Detect which cell encompasses the target text, then output its (X, Y) center coordinate. 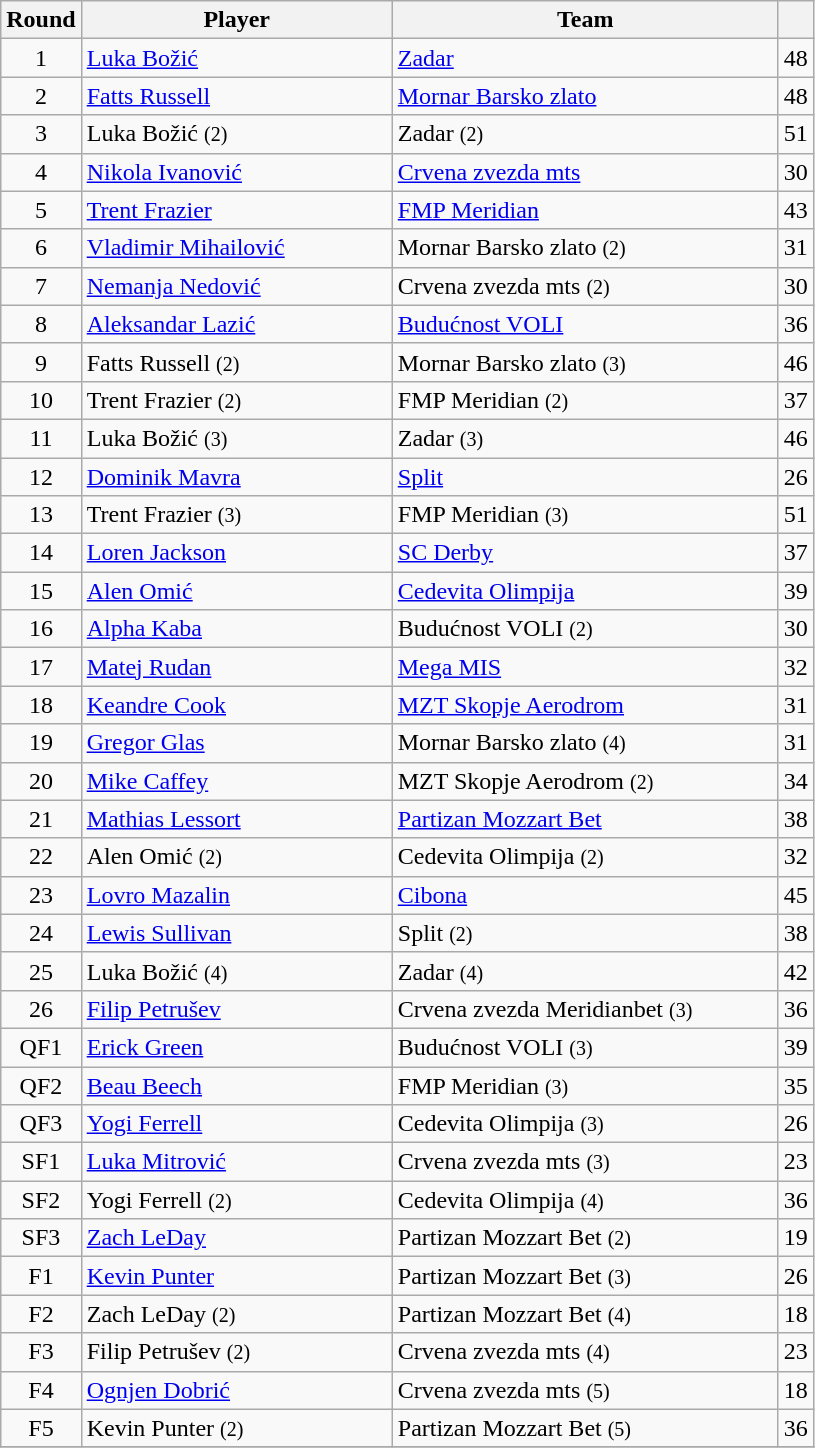
Yogi Ferrell (236, 1124)
F4 (41, 1390)
MZT Skopje Aerodrom (585, 705)
15 (41, 591)
Aleksandar Lazić (236, 324)
11 (41, 438)
Nemanja Nedović (236, 286)
FMP Meridian (585, 210)
Vladimir Mihailović (236, 248)
20 (41, 781)
Mike Caffey (236, 781)
SC Derby (585, 553)
F1 (41, 1276)
Alen Omić (236, 591)
Luka Božić (3) (236, 438)
Beau Beech (236, 1085)
SF2 (41, 1200)
45 (796, 895)
Cedevita Olimpija (2) (585, 857)
QF3 (41, 1124)
Luka Mitrović (236, 1162)
Zach LeDay (2) (236, 1314)
6 (41, 248)
3 (41, 134)
Trent Frazier (2) (236, 400)
Cedevita Olimpija (3) (585, 1124)
16 (41, 629)
Matej Rudan (236, 667)
Team (585, 20)
F3 (41, 1352)
SF3 (41, 1238)
Cedevita Olimpija (585, 591)
10 (41, 400)
Kevin Punter (2) (236, 1428)
Mornar Barsko zlato (3) (585, 362)
21 (41, 819)
Zadar (3) (585, 438)
Crvena zvezda Meridianbet (3) (585, 1009)
Round (41, 20)
Keandre Cook (236, 705)
Budućnost VOLI (2) (585, 629)
Lovro Mazalin (236, 895)
Alen Omić (2) (236, 857)
Trent Frazier (236, 210)
14 (41, 553)
4 (41, 172)
Dominik Mavra (236, 477)
Mornar Barsko zlato (2) (585, 248)
Crvena zvezda mts (2) (585, 286)
42 (796, 971)
Zach LeDay (236, 1238)
43 (796, 210)
Mornar Barsko zlato (4) (585, 743)
7 (41, 286)
MZT Skopje Aerodrom (2) (585, 781)
QF1 (41, 1047)
Zadar (2) (585, 134)
Partizan Mozzart Bet (585, 819)
Fatts Russell (2) (236, 362)
1 (41, 58)
Partizan Mozzart Bet (4) (585, 1314)
F5 (41, 1428)
17 (41, 667)
Split (585, 477)
Crvena zvezda mts (5) (585, 1390)
Cibona (585, 895)
Ognjen Dobrić (236, 1390)
9 (41, 362)
Fatts Russell (236, 96)
Cedevita Olimpija (4) (585, 1200)
QF2 (41, 1085)
22 (41, 857)
Filip Petrušev (2) (236, 1352)
Budućnost VOLI (585, 324)
Crvena zvezda mts (4) (585, 1352)
Partizan Mozzart Bet (5) (585, 1428)
FMP Meridian (2) (585, 400)
Gregor Glas (236, 743)
Loren Jackson (236, 553)
Zadar (585, 58)
Trent Frazier (3) (236, 515)
Lewis Sullivan (236, 933)
Zadar (4) (585, 971)
Yogi Ferrell (2) (236, 1200)
Filip Petrušev (236, 1009)
Player (236, 20)
F2 (41, 1314)
Kevin Punter (236, 1276)
Luka Božić (4) (236, 971)
Mornar Barsko zlato (585, 96)
SF1 (41, 1162)
13 (41, 515)
Crvena zvezda mts (585, 172)
Partizan Mozzart Bet (3) (585, 1276)
Luka Božić (2) (236, 134)
Erick Green (236, 1047)
Mega MIS (585, 667)
2 (41, 96)
24 (41, 933)
Alpha Kaba (236, 629)
Mathias Lessort (236, 819)
Nikola Ivanović (236, 172)
Budućnost VOLI (3) (585, 1047)
5 (41, 210)
25 (41, 971)
Partizan Mozzart Bet (2) (585, 1238)
12 (41, 477)
8 (41, 324)
Crvena zvezda mts (3) (585, 1162)
Luka Božić (236, 58)
34 (796, 781)
35 (796, 1085)
Split (2) (585, 933)
